Determine the (X, Y) coordinate at the center of the cell enclosing the given text.  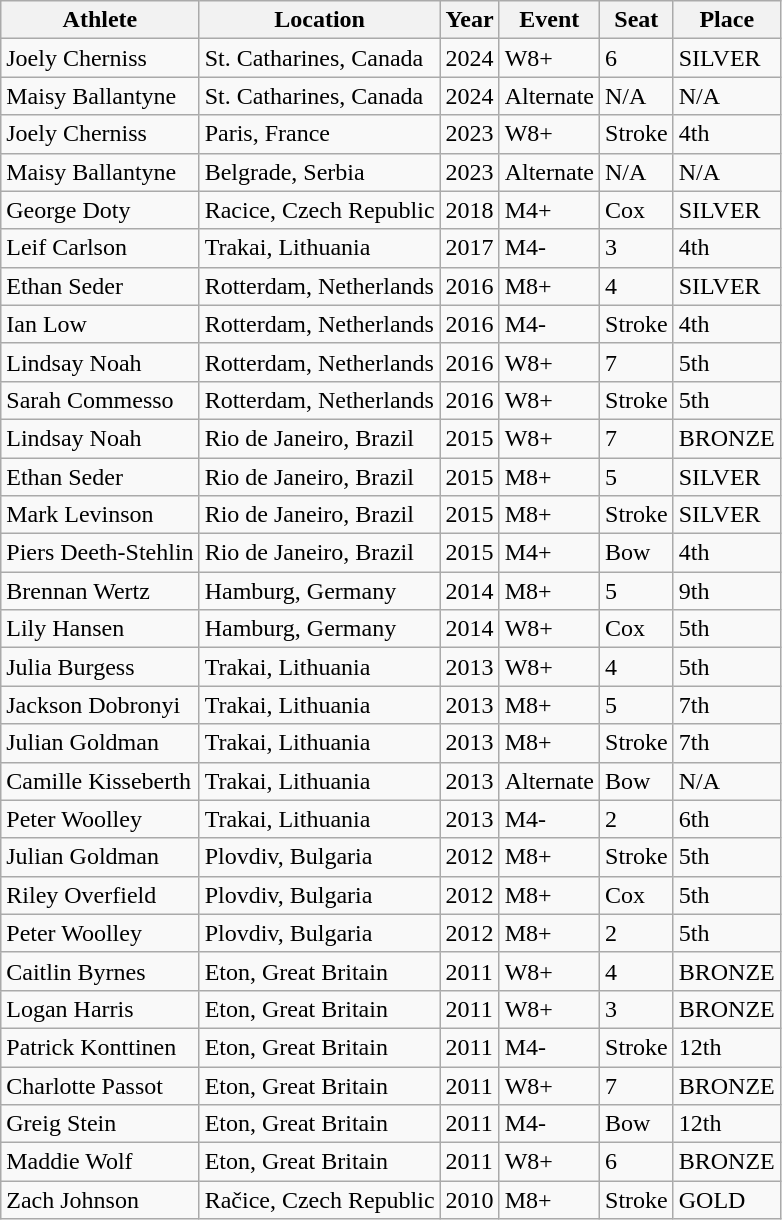
9th (726, 591)
Paris, France (320, 134)
Maddie Wolf (100, 1162)
Mark Levinson (100, 515)
Racice, Czech Republic (320, 210)
Julia Burgess (100, 667)
Camille Kisseberth (100, 781)
Event (549, 20)
2010 (470, 1200)
Piers Deeth-Stehlin (100, 553)
Greig Stein (100, 1124)
Sarah Commesso (100, 400)
Athlete (100, 20)
Brennan Wertz (100, 591)
Place (726, 20)
Belgrade, Serbia (320, 172)
2017 (470, 248)
Jackson Dobronyi (100, 705)
GOLD (726, 1200)
Year (470, 20)
Leif Carlson (100, 248)
Location (320, 20)
Logan Harris (100, 1009)
Charlotte Passot (100, 1085)
6th (726, 819)
Patrick Konttinen (100, 1047)
Račice, Czech Republic (320, 1200)
Caitlin Byrnes (100, 971)
Lily Hansen (100, 629)
Ian Low (100, 324)
Seat (637, 20)
Zach Johnson (100, 1200)
George Doty (100, 210)
2018 (470, 210)
Riley Overfield (100, 895)
